Capture the cell that displays the provided text and extract its [x, y] central coordinate. 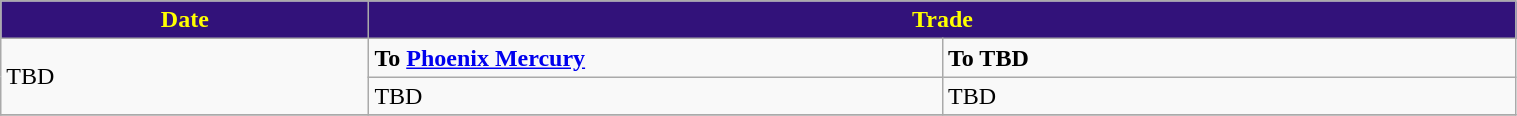
Date [185, 20]
Trade [942, 20]
To Phoenix Mercury [656, 58]
To TBD [1229, 58]
